Output the [x, y] coordinate of the center of the cell containing the given text.  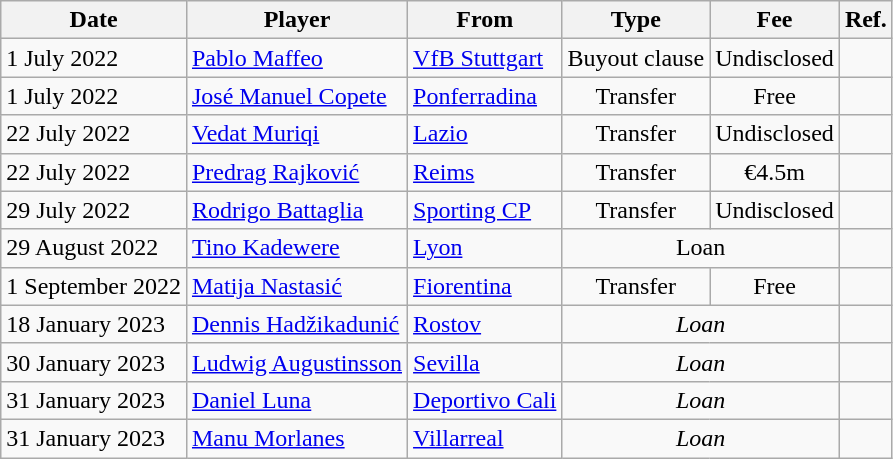
From [485, 20]
29 July 2022 [94, 210]
Type [636, 20]
Pablo Maffeo [296, 58]
Manu Morlanes [296, 438]
Lazio [485, 134]
Date [94, 20]
Deportivo Cali [485, 400]
Buyout clause [636, 58]
Ref. [866, 20]
Ludwig Augustinsson [296, 362]
29 August 2022 [94, 248]
1 September 2022 [94, 286]
Tino Kadewere [296, 248]
VfB Stuttgart [485, 58]
Lyon [485, 248]
Fiorentina [485, 286]
Daniel Luna [296, 400]
Matija Nastasić [296, 286]
Rostov [485, 324]
Vedat Muriqi [296, 134]
Dennis Hadžikadunić [296, 324]
18 January 2023 [94, 324]
€4.5m [775, 172]
Player [296, 20]
Ponferradina [485, 96]
Rodrigo Battaglia [296, 210]
30 January 2023 [94, 362]
José Manuel Copete [296, 96]
Villarreal [485, 438]
Fee [775, 20]
Sevilla [485, 362]
Sporting CP [485, 210]
Reims [485, 172]
Predrag Rajković [296, 172]
